Search for the cell housing the specified text and yield its [X, Y] center coordinate. 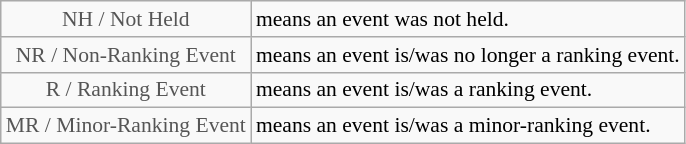
NR / Non-Ranking Event [126, 55]
MR / Minor-Ranking Event [126, 126]
means an event is/was a minor-ranking event. [468, 126]
R / Ranking Event [126, 90]
means an event is/was no longer a ranking event. [468, 55]
NH / Not Held [126, 19]
means an event was not held. [468, 19]
means an event is/was a ranking event. [468, 90]
